Detect which cell encompasses the target text, then output its (X, Y) center coordinate. 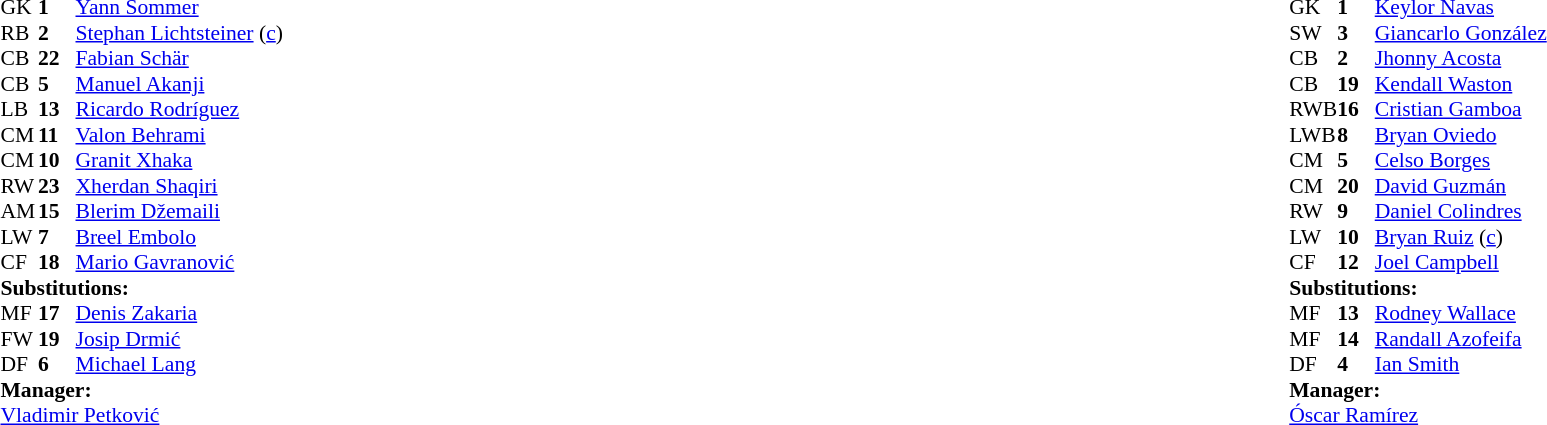
LWB (1313, 135)
David Guzmán (1461, 186)
4 (1356, 365)
Denis Zakaria (180, 313)
Celso Borges (1461, 161)
17 (57, 313)
3 (1356, 33)
14 (1356, 339)
12 (1356, 263)
Joel Campbell (1461, 263)
9 (1356, 211)
18 (57, 263)
Blerim Džemaili (180, 211)
Ricardo Rodríguez (180, 109)
AM (19, 211)
Manuel Akanji (180, 84)
Josip Drmić (180, 339)
15 (57, 211)
Mario Gavranović (180, 263)
11 (57, 135)
Valon Behrami (180, 135)
23 (57, 186)
Kendall Waston (1461, 84)
Daniel Colindres (1461, 211)
RB (19, 33)
Jhonny Acosta (1461, 59)
Xherdan Shaqiri (180, 186)
22 (57, 59)
Fabian Schär (180, 59)
Granit Xhaka (180, 161)
SW (1313, 33)
Stephan Lichtsteiner (c) (180, 33)
Cristian Gamboa (1461, 109)
LB (19, 109)
Rodney Wallace (1461, 313)
Breel Embolo (180, 237)
Michael Lang (180, 365)
Ian Smith (1461, 365)
6 (57, 365)
Giancarlo González (1461, 33)
Bryan Oviedo (1461, 135)
16 (1356, 109)
7 (57, 237)
RWB (1313, 109)
20 (1356, 186)
FW (19, 339)
Randall Azofeifa (1461, 339)
8 (1356, 135)
Bryan Ruiz (c) (1461, 237)
